Return (X, Y) of the center of cell containing provided text 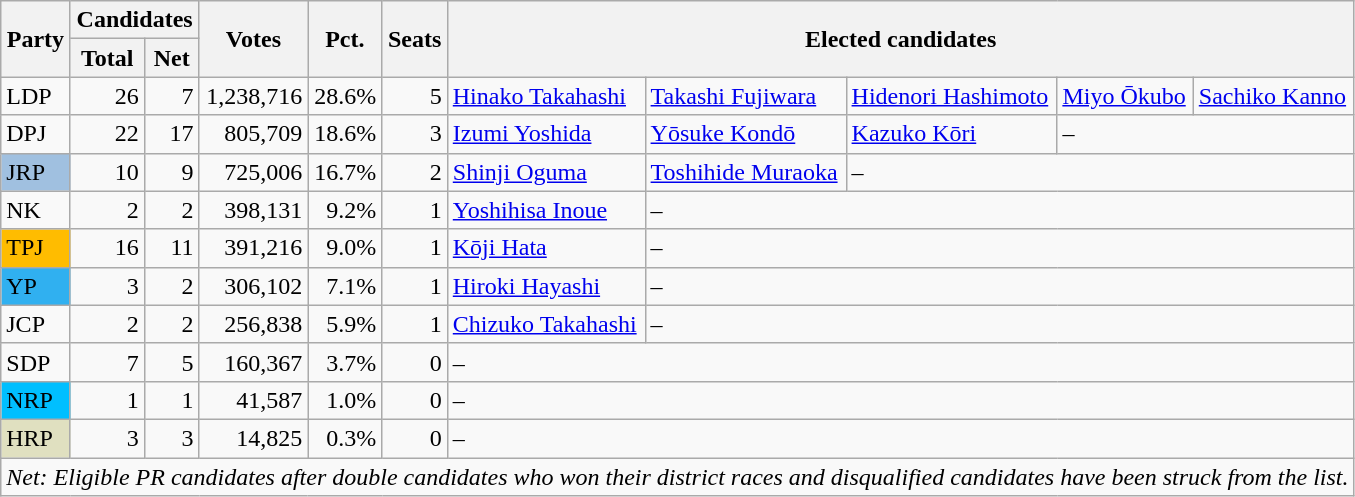
Kōji Hata (546, 248)
JRP (36, 172)
Party (36, 39)
HRP (36, 438)
1,238,716 (254, 96)
Izumi Yoshida (546, 134)
Net: Eligible PR candidates after double candidates who won their district races and disqualified candidates have been struck from the list. (678, 477)
3.7% (345, 362)
Total (107, 58)
14,825 (254, 438)
Votes (254, 39)
1.0% (345, 400)
YP (36, 286)
JCP (36, 324)
160,367 (254, 362)
Takashi Fujiwara (746, 96)
16.7% (345, 172)
725,006 (254, 172)
17 (172, 134)
9 (172, 172)
Hinako Takahashi (546, 96)
Chizuko Takahashi (546, 324)
Seats (414, 39)
41,587 (254, 400)
10 (107, 172)
18.6% (345, 134)
7.1% (345, 286)
DPJ (36, 134)
5.9% (345, 324)
306,102 (254, 286)
391,216 (254, 248)
Sachiko Kanno (1274, 96)
16 (107, 248)
805,709 (254, 134)
22 (107, 134)
TPJ (36, 248)
256,838 (254, 324)
0.3% (345, 438)
NRP (36, 400)
28.6% (345, 96)
SDP (36, 362)
11 (172, 248)
Elected candidates (900, 39)
Kazuko Kōri (952, 134)
Shinji Oguma (546, 172)
Miyo Ōkubo (1125, 96)
26 (107, 96)
9.0% (345, 248)
Candidates (134, 20)
Hiroki Hayashi (546, 286)
398,131 (254, 210)
9.2% (345, 210)
Hidenori Hashimoto (952, 96)
Net (172, 58)
Toshihide Muraoka (746, 172)
Yōsuke Kondō (746, 134)
NK (36, 210)
Pct. (345, 39)
Yoshihisa Inoue (546, 210)
LDP (36, 96)
